Provide the [X, Y] coordinate of the cell's center where the given text is located.  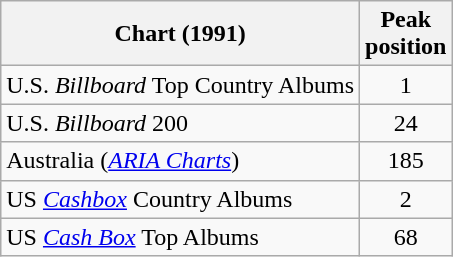
US Cashbox Country Albums [180, 199]
24 [406, 123]
1 [406, 85]
Chart (1991) [180, 34]
US Cash Box Top Albums [180, 237]
U.S. Billboard 200 [180, 123]
U.S. Billboard Top Country Albums [180, 85]
Peakposition [406, 34]
2 [406, 199]
Australia (ARIA Charts) [180, 161]
185 [406, 161]
68 [406, 237]
